Find where the given text appears and provide that cell's center as (x, y) coordinate. 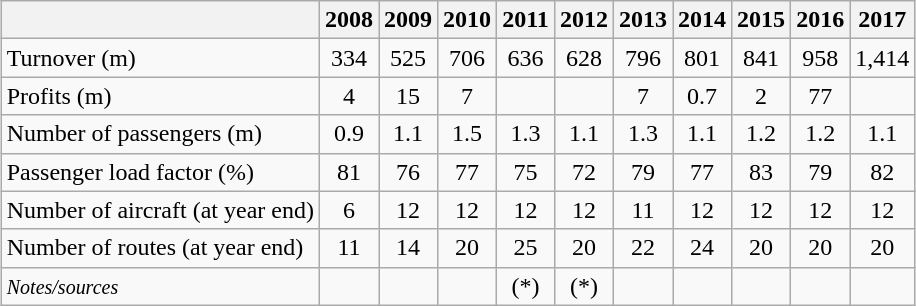
25 (526, 248)
6 (348, 210)
628 (584, 58)
2009 (408, 20)
958 (820, 58)
81 (348, 172)
22 (642, 248)
2012 (584, 20)
2008 (348, 20)
801 (702, 58)
Turnover (m) (160, 58)
14 (408, 248)
15 (408, 96)
841 (762, 58)
2011 (526, 20)
Passenger load factor (%) (160, 172)
76 (408, 172)
2013 (642, 20)
2 (762, 96)
1,414 (882, 58)
2010 (468, 20)
Number of routes (at year end) (160, 248)
72 (584, 172)
0.7 (702, 96)
2014 (702, 20)
2015 (762, 20)
83 (762, 172)
4 (348, 96)
75 (526, 172)
Number of passengers (m) (160, 134)
2017 (882, 20)
Notes/sources (160, 286)
1.5 (468, 134)
334 (348, 58)
706 (468, 58)
636 (526, 58)
2016 (820, 20)
Number of aircraft (at year end) (160, 210)
82 (882, 172)
0.9 (348, 134)
525 (408, 58)
796 (642, 58)
Profits (m) (160, 96)
24 (702, 248)
